Extract the (X, Y) coordinate from the center of the cell holding the provided text.  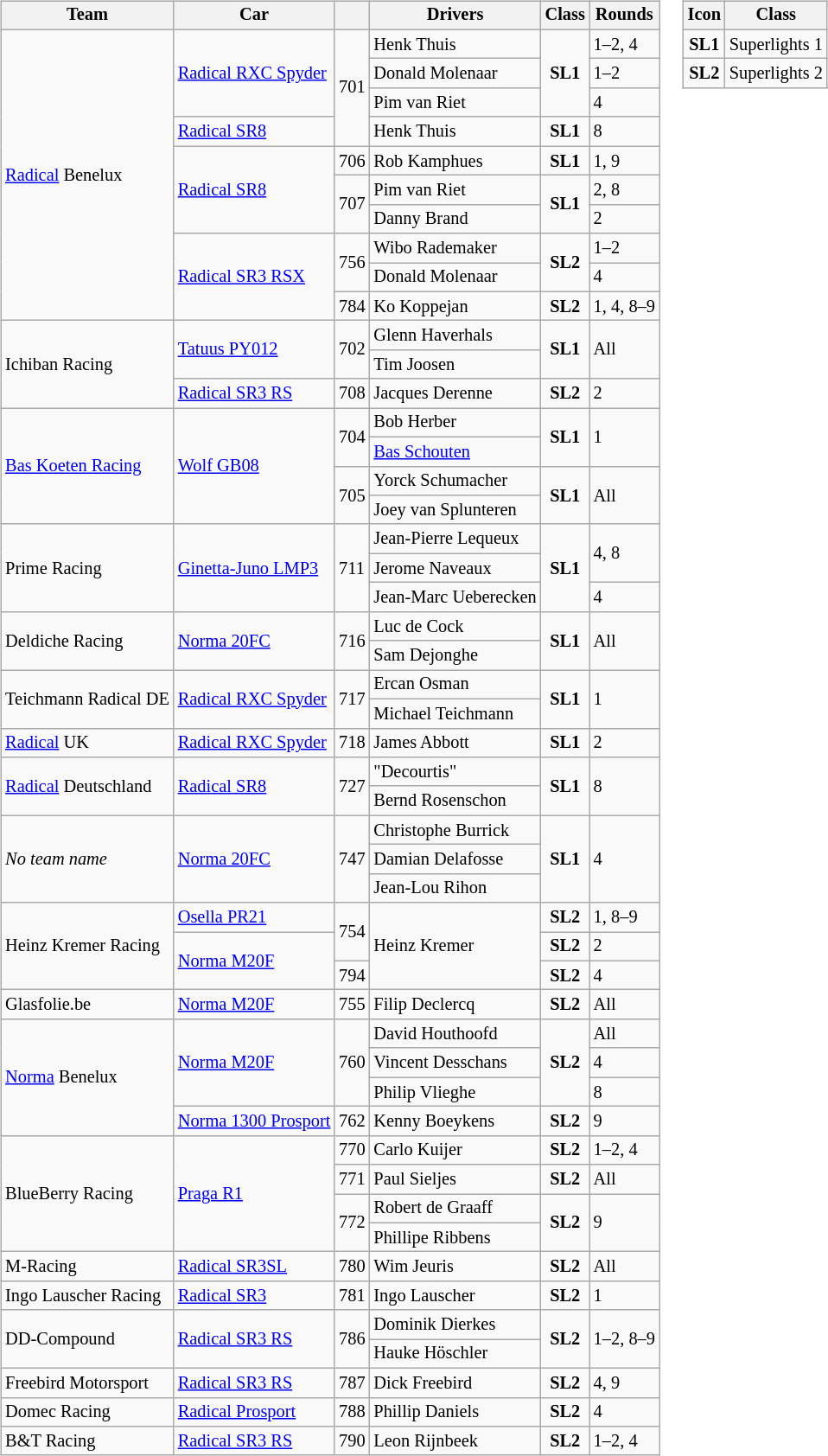
Christophe Burrick (455, 830)
2, 8 (624, 190)
770 (352, 1150)
Teichmann Radical DE (87, 699)
784 (352, 306)
708 (352, 393)
Ingo Lauscher Racing (87, 1296)
Prime Racing (87, 567)
Sam Dejonghe (455, 655)
762 (352, 1121)
747 (352, 859)
Vincent Desschans (455, 1063)
Radical SR3SL (254, 1267)
B&T Racing (87, 1441)
Deldiche Racing (87, 640)
Domec Racing (87, 1412)
Paul Sieljes (455, 1179)
Ko Koppejan (455, 306)
Bob Herber (455, 423)
790 (352, 1441)
Radical SR3 (254, 1296)
David Houthoofd (455, 1034)
Dominik Dierkes (455, 1325)
Drivers (455, 16)
Carlo Kuijer (455, 1150)
Ginetta-Juno LMP3 (254, 567)
701 (352, 88)
Rob Kamphues (455, 161)
Osella PR21 (254, 917)
1–2, 8–9 (624, 1338)
Bernd Rosenschon (455, 801)
Superlights 1 (776, 44)
M-Racing (87, 1267)
Phillip Daniels (455, 1412)
Ingo Lauscher (455, 1296)
704 (352, 437)
No team name (87, 859)
Jerome Naveaux (455, 568)
Wim Jeuris (455, 1267)
Phillipe Ribbens (455, 1237)
771 (352, 1179)
Ichiban Racing (87, 365)
Kenny Boeykens (455, 1121)
James Abbott (455, 743)
727 (352, 787)
Car (254, 16)
Team (87, 16)
772 (352, 1223)
Tim Joosen (455, 365)
Norma 1300 Prosport (254, 1121)
707 (352, 204)
Norma Benelux (87, 1077)
Danny Brand (455, 219)
1, 4, 8–9 (624, 306)
Damian Delafosse (455, 859)
706 (352, 161)
Rounds (624, 16)
Icon (704, 16)
Radical Deutschland (87, 787)
755 (352, 1005)
Jean-Marc Ueberecken (455, 597)
Freebird Motorsport (87, 1383)
Heinz Kremer Racing (87, 946)
Heinz Kremer (455, 946)
Luc de Cock (455, 626)
Michael Teichmann (455, 713)
Leon Rijnbeek (455, 1441)
Jacques Derenne (455, 393)
711 (352, 567)
Hauke Höschler (455, 1354)
787 (352, 1383)
756 (352, 263)
760 (352, 1063)
Superlights 2 (776, 73)
788 (352, 1412)
716 (352, 640)
Wolf GB08 (254, 467)
786 (352, 1338)
Jean-Lou Rihon (455, 888)
Yorck Schumacher (455, 481)
Bas Koeten Racing (87, 467)
Dick Freebird (455, 1383)
4, 9 (624, 1383)
Glasfolie.be (87, 1005)
1, 9 (624, 161)
"Decourtis" (455, 772)
Radical Benelux (87, 175)
Wibo Rademaker (455, 248)
705 (352, 495)
702 (352, 349)
Robert de Graaff (455, 1209)
4, 8 (624, 553)
1, 8–9 (624, 917)
Ercan Osman (455, 685)
Philip Vlieghe (455, 1092)
Radical Prosport (254, 1412)
Praga R1 (254, 1193)
Joey van Splunteren (455, 510)
780 (352, 1267)
Radical UK (87, 743)
781 (352, 1296)
754 (352, 932)
BlueBerry Racing (87, 1193)
717 (352, 699)
DD-Compound (87, 1338)
Bas Schouten (455, 451)
Radical SR3 RSX (254, 277)
Filip Declercq (455, 1005)
Jean-Pierre Lequeux (455, 539)
718 (352, 743)
794 (352, 975)
Glenn Haverhals (455, 335)
Tatuus PY012 (254, 349)
